Return [x, y] of the center of cell containing provided text 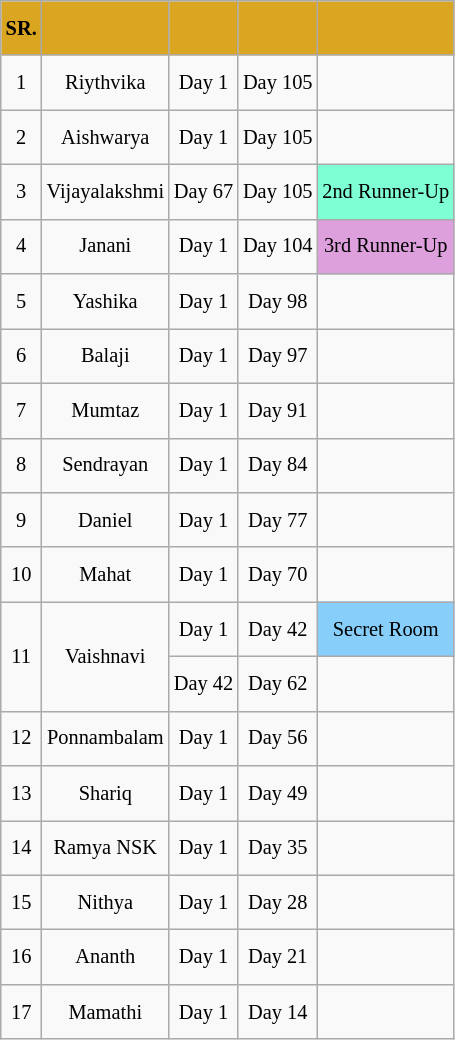
15 [22, 902]
10 [22, 574]
16 [22, 958]
4 [22, 246]
Day 21 [278, 958]
Aishwarya [106, 138]
Daniel [106, 520]
13 [22, 794]
Day 62 [278, 684]
Mumtaz [106, 410]
Day 91 [278, 410]
3 [22, 192]
Vaishnavi [106, 656]
Ramya NSK [106, 848]
9 [22, 520]
8 [22, 466]
Janani [106, 246]
Sendrayan [106, 466]
Day 98 [278, 302]
Ponnambalam [106, 738]
Day 28 [278, 902]
6 [22, 356]
Balaji [106, 356]
2 [22, 138]
Yashika [106, 302]
Day 97 [278, 356]
Day 49 [278, 794]
Mamathi [106, 1012]
Ananth [106, 958]
Day 70 [278, 574]
Day 84 [278, 466]
11 [22, 656]
1 [22, 82]
Day 104 [278, 246]
Mahat [106, 574]
7 [22, 410]
Day 35 [278, 848]
14 [22, 848]
Day 56 [278, 738]
2nd Runner-Up [386, 192]
Riythvika [106, 82]
Day 14 [278, 1012]
Shariq [106, 794]
Vijayalakshmi [106, 192]
5 [22, 302]
Day 77 [278, 520]
Day 67 [204, 192]
SR. [22, 28]
Nithya [106, 902]
3rd Runner-Up [386, 246]
Secret Room [386, 630]
12 [22, 738]
17 [22, 1012]
